Output the (x, y) coordinate of the center of the cell containing the given text.  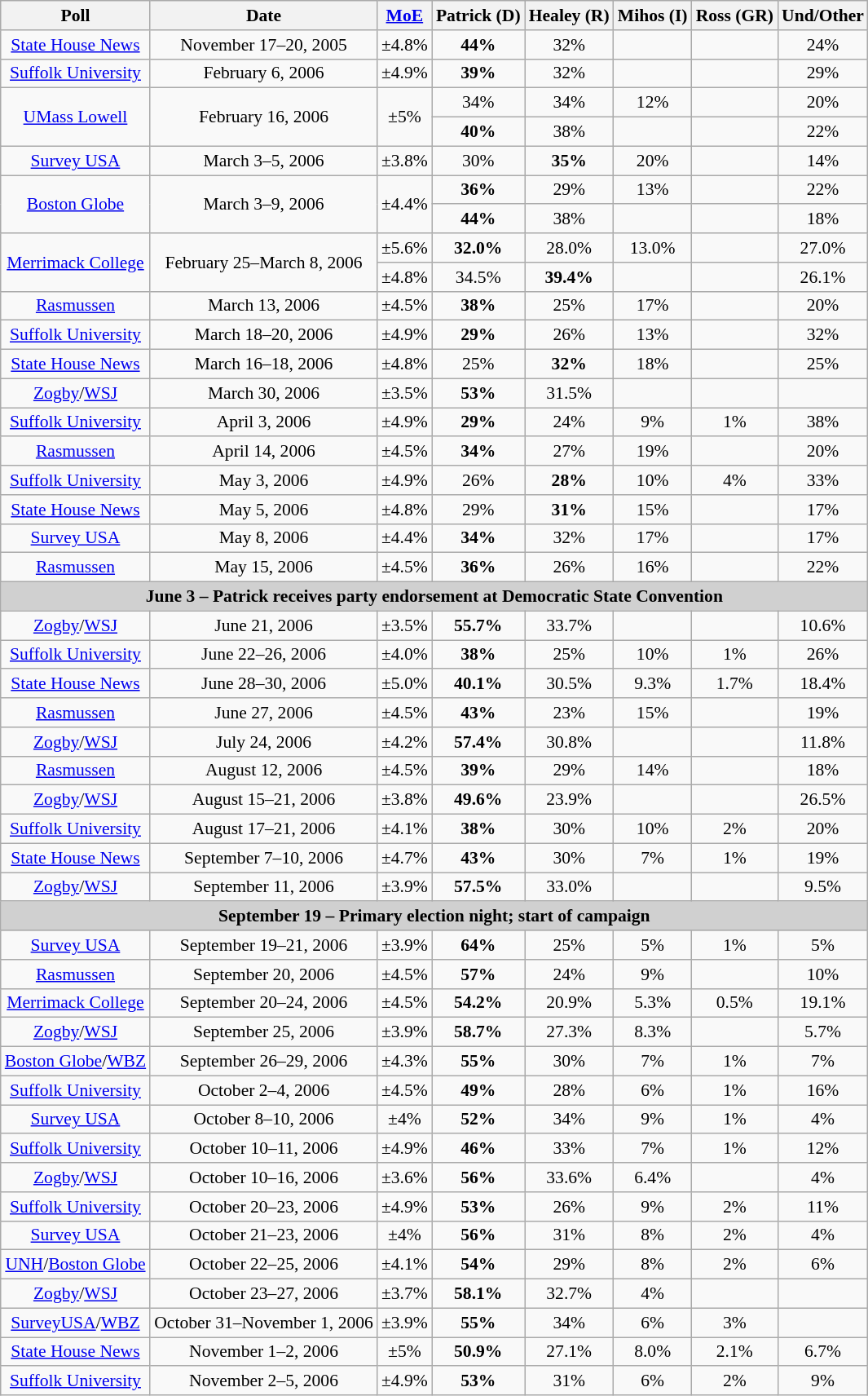
33.6% (569, 1177)
54% (478, 1265)
2.1% (735, 1352)
50.9% (478, 1352)
58.1% (478, 1294)
May 5, 2006 (264, 510)
June 3 – Patrick receives party endorsement at Democratic State Convention (434, 597)
32.7% (569, 1294)
±4.0% (404, 655)
September 20–24, 2006 (264, 1003)
40.1% (478, 684)
November 1–2, 2006 (264, 1352)
9.3% (653, 684)
October 31–November 1, 2006 (264, 1323)
49.6% (478, 800)
64% (478, 945)
Patrick (D) (478, 15)
49% (478, 1090)
April 14, 2006 (264, 452)
±4.2% (404, 742)
Ross (GR) (735, 15)
27% (569, 452)
26.5% (823, 800)
33.7% (569, 625)
MoE (404, 15)
57.4% (478, 742)
September 19–21, 2006 (264, 945)
UNH/Boston Globe (75, 1265)
June 28–30, 2006 (264, 684)
10.6% (823, 625)
May 15, 2006 (264, 568)
9.5% (823, 887)
30.8% (569, 742)
October 23–27, 2006 (264, 1294)
34.5% (478, 277)
September 7–10, 2006 (264, 858)
Und/Other (823, 15)
September 20, 2006 (264, 974)
October 8–10, 2006 (264, 1120)
±3.6% (404, 1177)
October 10–11, 2006 (264, 1149)
June 22–26, 2006 (264, 655)
August 12, 2006 (264, 771)
June 21, 2006 (264, 625)
27.1% (569, 1352)
52% (478, 1120)
58.7% (478, 1032)
Boston Globe/WBZ (75, 1062)
27.3% (569, 1032)
27.0% (823, 248)
February 25–March 8, 2006 (264, 263)
September 19 – Primary election night; start of campaign (434, 917)
6.4% (653, 1177)
3% (735, 1323)
March 3–5, 2006 (264, 161)
57.5% (478, 887)
55.7% (478, 625)
±5.6% (404, 248)
33.0% (569, 887)
11.8% (823, 742)
8.3% (653, 1032)
September 26–29, 2006 (264, 1062)
18.4% (823, 684)
39.4% (569, 277)
±3.7% (404, 1294)
October 10–16, 2006 (264, 1177)
October 20–23, 2006 (264, 1207)
23% (569, 713)
Healey (R) (569, 15)
1.7% (735, 684)
May 3, 2006 (264, 480)
32.0% (478, 248)
March 16–18, 2006 (264, 364)
September 11, 2006 (264, 887)
October 22–25, 2006 (264, 1265)
July 24, 2006 (264, 742)
Date (264, 15)
31.5% (569, 393)
26.1% (823, 277)
SurveyUSA/WBZ (75, 1323)
5.3% (653, 1003)
October 21–23, 2006 (264, 1235)
11% (823, 1207)
March 18–20, 2006 (264, 335)
February 6, 2006 (264, 73)
November 2–5, 2006 (264, 1381)
5.7% (823, 1032)
June 27, 2006 (264, 713)
35% (569, 161)
19.1% (823, 1003)
23.9% (569, 800)
57% (478, 974)
May 8, 2006 (264, 538)
46% (478, 1149)
28.0% (569, 248)
54.2% (478, 1003)
40% (478, 132)
Mihos (I) (653, 15)
±5.0% (404, 684)
20.9% (569, 1003)
Poll (75, 15)
February 16, 2006 (264, 117)
March 30, 2006 (264, 393)
November 17–20, 2005 (264, 45)
±4.7% (404, 858)
±4.3% (404, 1062)
September 25, 2006 (264, 1032)
March 3–9, 2006 (264, 204)
30.5% (569, 684)
March 13, 2006 (264, 306)
August 15–21, 2006 (264, 800)
13.0% (653, 248)
8.0% (653, 1352)
UMass Lowell (75, 117)
6.7% (823, 1352)
August 17–21, 2006 (264, 829)
Boston Globe (75, 204)
0.5% (735, 1003)
October 2–4, 2006 (264, 1090)
April 3, 2006 (264, 422)
